Locate the cell with the specified text and output its [X, Y] center coordinate. 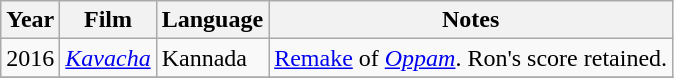
2016 [30, 58]
Language [212, 20]
Kannada [212, 58]
Notes [471, 20]
Year [30, 20]
Kavacha [108, 58]
Film [108, 20]
Remake of Oppam. Ron's score retained. [471, 58]
